Determine the (x, y) coordinate at the center of the cell enclosing the given text.  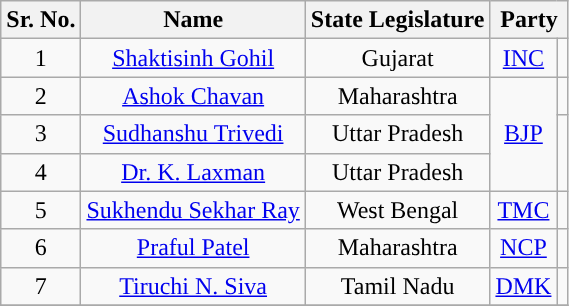
Sudhanshu Trivedi (193, 134)
Sr. No. (41, 20)
Ashok Chavan (193, 96)
Gujarat (398, 58)
3 (41, 134)
1 (41, 58)
2 (41, 96)
5 (41, 210)
BJP (524, 134)
Dr. K. Laxman (193, 172)
6 (41, 248)
West Bengal (398, 210)
Praful Patel (193, 248)
Party (529, 20)
Tamil Nadu (398, 286)
DMK (524, 286)
Sukhendu Sekhar Ray (193, 210)
INC (524, 58)
TMC (524, 210)
Name (193, 20)
State Legislature (398, 20)
7 (41, 286)
4 (41, 172)
Tiruchi N. Siva (193, 286)
Shaktisinh Gohil (193, 58)
NCP (524, 248)
